Capture the cell that displays the provided text and extract its [X, Y] central coordinate. 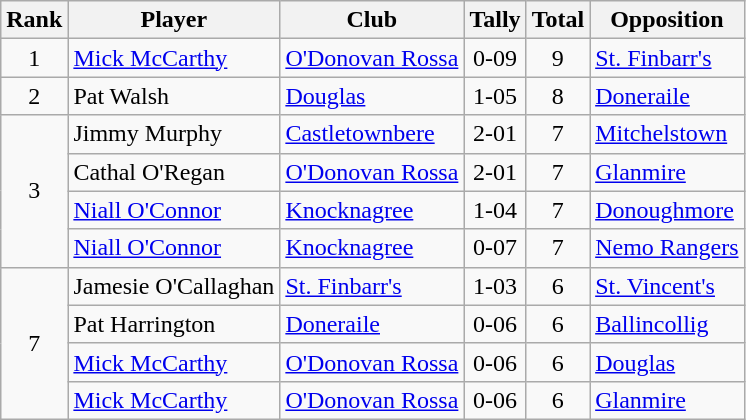
Ballincollig [667, 324]
Tally [495, 20]
9 [558, 58]
Castletownbere [372, 134]
3 [34, 191]
Donoughmore [667, 210]
Mitchelstown [667, 134]
Club [372, 20]
Cathal O'Regan [174, 172]
Nemo Rangers [667, 248]
1-03 [495, 286]
8 [558, 96]
Jimmy Murphy [174, 134]
St. Vincent's [667, 286]
Pat Walsh [174, 96]
Opposition [667, 20]
2 [34, 96]
Total [558, 20]
0-07 [495, 248]
Pat Harrington [174, 324]
1 [34, 58]
Rank [34, 20]
Player [174, 20]
0-09 [495, 58]
1-04 [495, 210]
1-05 [495, 96]
Jamesie O'Callaghan [174, 286]
